Output the (X, Y) coordinate of the center of the cell containing the given text.  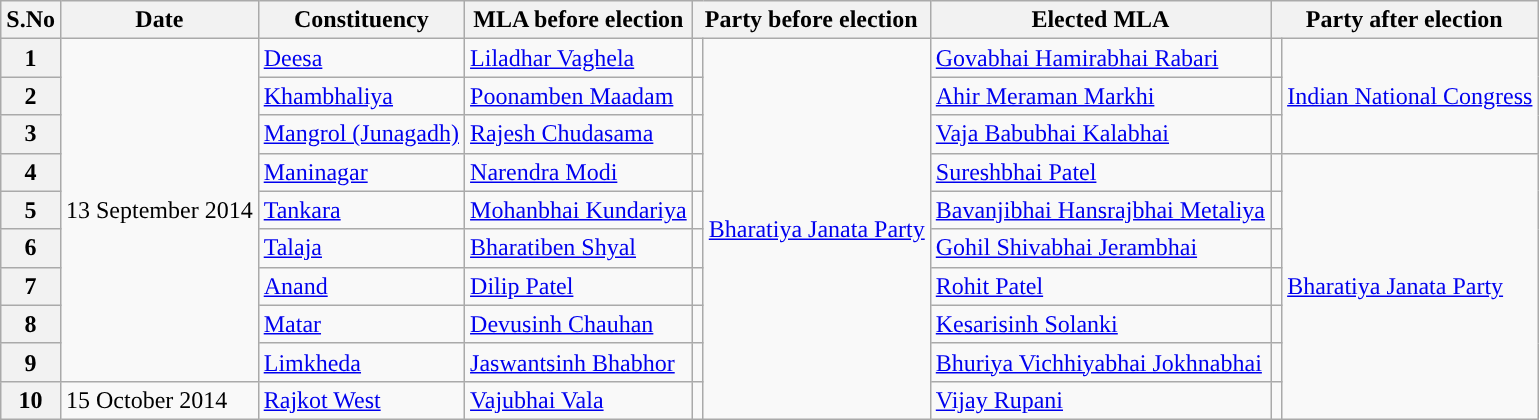
Narendra Modi (579, 172)
Party after election (1404, 20)
Deesa (361, 58)
Mangrol (Junagadh) (361, 134)
5 (31, 210)
Vaja Babubhai Kalabhai (1100, 134)
8 (31, 324)
MLA before election (579, 20)
Talaja (361, 248)
Anand (361, 286)
15 October 2014 (159, 400)
10 (31, 400)
Constituency (361, 20)
Devusinh Chauhan (579, 324)
Bharatiben Shyal (579, 248)
Party before election (811, 20)
Vajubhai Vala (579, 400)
Gohil Shivabhai Jerambhai (1100, 248)
Khambhaliya (361, 96)
Ahir Meraman Markhi (1100, 96)
S.No (31, 20)
3 (31, 134)
Indian National Congress (1410, 96)
Kesarisinh Solanki (1100, 324)
Rohit Patel (1100, 286)
Rajkot West (361, 400)
Matar (361, 324)
13 September 2014 (159, 210)
Mohanbhai Kundariya (579, 210)
6 (31, 248)
Date (159, 20)
4 (31, 172)
Govabhai Hamirabhai Rabari (1100, 58)
Jaswantsinh Bhabhor (579, 362)
Liladhar Vaghela (579, 58)
9 (31, 362)
Bhuriya Vichhiyabhai Jokhnabhai (1100, 362)
Tankara (361, 210)
Rajesh Chudasama (579, 134)
Elected MLA (1100, 20)
Poonamben Maadam (579, 96)
Maninagar (361, 172)
Dilip Patel (579, 286)
7 (31, 286)
Limkheda (361, 362)
Sureshbhai Patel (1100, 172)
1 (31, 58)
Vijay Rupani (1100, 400)
Bavanjibhai Hansrajbhai Metaliya (1100, 210)
2 (31, 96)
